Locate the cell with the specified text and output its (X, Y) center coordinate. 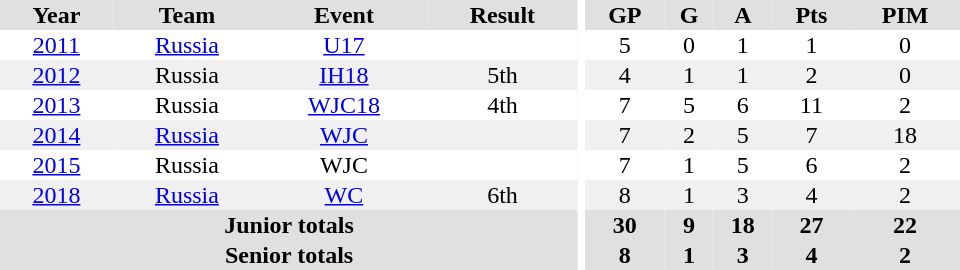
PIM (905, 15)
2012 (56, 75)
Junior totals (289, 225)
Pts (812, 15)
30 (625, 225)
G (689, 15)
Event (344, 15)
A (743, 15)
27 (812, 225)
4th (502, 105)
WJC18 (344, 105)
U17 (344, 45)
2014 (56, 135)
Team (187, 15)
9 (689, 225)
Senior totals (289, 255)
5th (502, 75)
2015 (56, 165)
WC (344, 195)
6th (502, 195)
2013 (56, 105)
IH18 (344, 75)
GP (625, 15)
22 (905, 225)
2018 (56, 195)
Year (56, 15)
11 (812, 105)
2011 (56, 45)
Result (502, 15)
